Provide the (X, Y) coordinate of the cell's center where the given text is located.  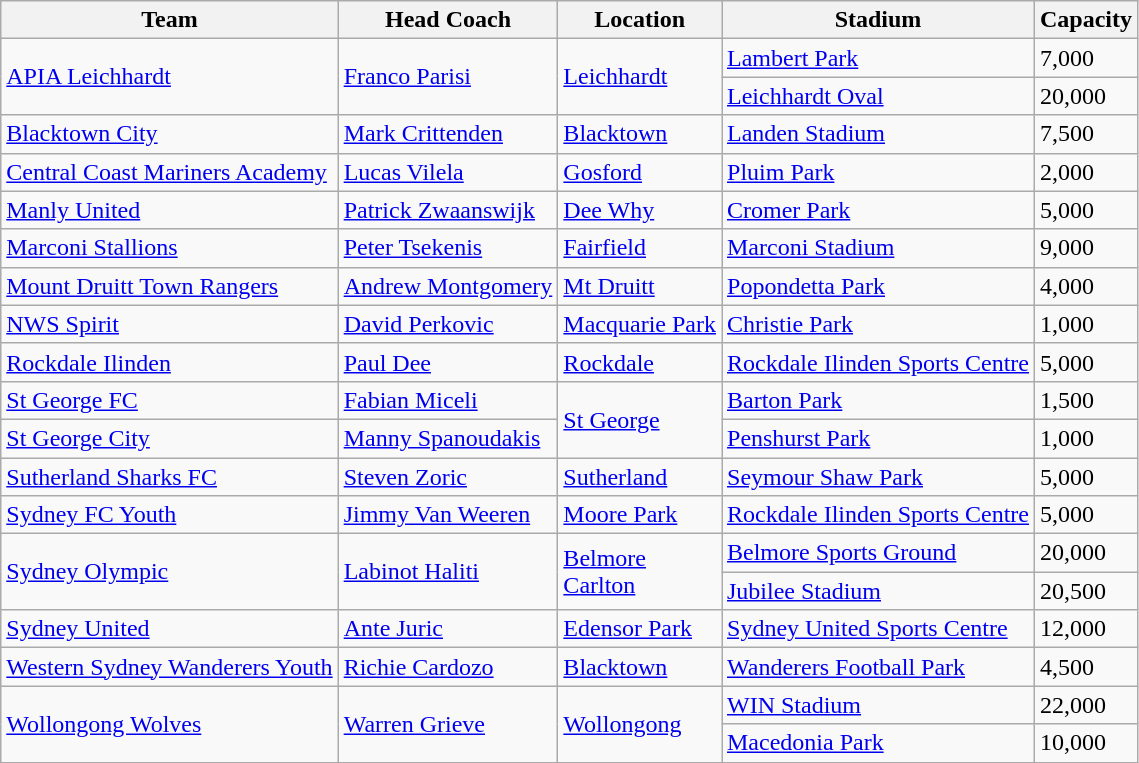
Rockdale (640, 362)
Lambert Park (878, 58)
Lucas Vilela (448, 172)
Andrew Montgomery (448, 286)
Gosford (640, 172)
Head Coach (448, 20)
Sutherland (640, 477)
4,000 (1086, 286)
WIN Stadium (878, 705)
Mark Crittenden (448, 134)
Pluim Park (878, 172)
Sydney FC Youth (170, 515)
Dee Why (640, 210)
NWS Spirit (170, 324)
Franco Parisi (448, 77)
Jimmy Van Weeren (448, 515)
APIA Leichhardt (170, 77)
Marconi Stadium (878, 248)
Peter Tsekenis (448, 248)
Manly United (170, 210)
Popondetta Park (878, 286)
10,000 (1086, 743)
2,000 (1086, 172)
Patrick Zwaanswijk (448, 210)
Belmore Carlton (640, 572)
Rockdale Ilinden (170, 362)
Wollongong (640, 724)
Location (640, 20)
Seymour Shaw Park (878, 477)
Moore Park (640, 515)
Western Sydney Wanderers Youth (170, 667)
Macquarie Park (640, 324)
Jubilee Stadium (878, 591)
Macedonia Park (878, 743)
Sydney Olympic (170, 572)
Landen Stadium (878, 134)
David Perkovic (448, 324)
Leichhardt (640, 77)
Marconi Stallions (170, 248)
9,000 (1086, 248)
Penshurst Park (878, 438)
7,500 (1086, 134)
Warren Grieve (448, 724)
Richie Cardozo (448, 667)
Ante Juric (448, 629)
12,000 (1086, 629)
Blacktown City (170, 134)
Team (170, 20)
Stadium (878, 20)
Mount Druitt Town Rangers (170, 286)
Paul Dee (448, 362)
7,000 (1086, 58)
Sutherland Sharks FC (170, 477)
Christie Park (878, 324)
Leichhardt Oval (878, 96)
4,500 (1086, 667)
Belmore Sports Ground (878, 553)
Mt Druitt (640, 286)
Edensor Park (640, 629)
1,500 (1086, 400)
20,500 (1086, 591)
Steven Zoric (448, 477)
Manny Spanoudakis (448, 438)
Cromer Park (878, 210)
Barton Park (878, 400)
St George (640, 419)
Fabian Miceli (448, 400)
Fairfield (640, 248)
Sydney United Sports Centre (878, 629)
Wanderers Football Park (878, 667)
Labinot Haliti (448, 572)
Sydney United (170, 629)
Wollongong Wolves (170, 724)
St George FC (170, 400)
22,000 (1086, 705)
St George City (170, 438)
Central Coast Mariners Academy (170, 172)
Capacity (1086, 20)
